From the cell containing the given text, extract its center point as [x, y] coordinate. 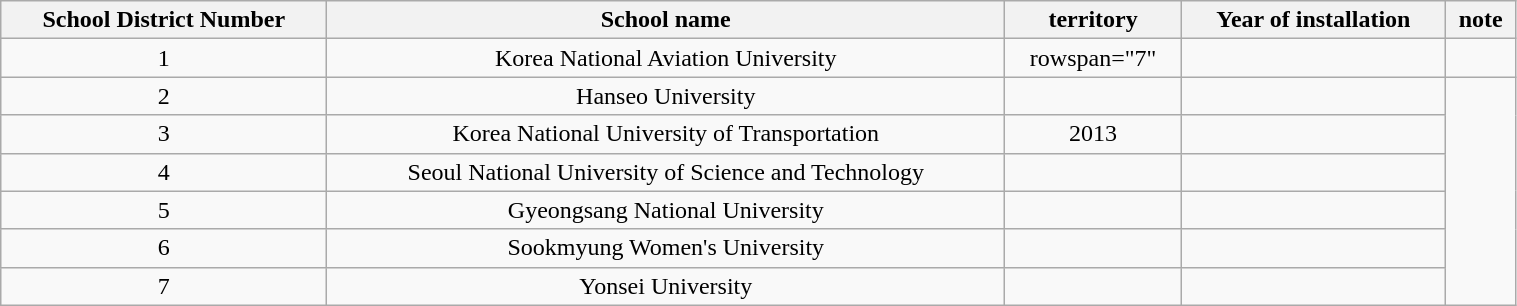
5 [164, 210]
6 [164, 248]
7 [164, 286]
Sookmyung Women's University [666, 248]
3 [164, 134]
rowspan="7" [1094, 58]
note [1480, 20]
Yonsei University [666, 286]
4 [164, 172]
Korea National Aviation University [666, 58]
Korea National University of Transportation [666, 134]
2 [164, 96]
School District Number [164, 20]
Year of installation [1313, 20]
1 [164, 58]
2013 [1094, 134]
Gyeongsang National University [666, 210]
territory [1094, 20]
Hanseo University [666, 96]
School name [666, 20]
Seoul National University of Science and Technology [666, 172]
